Detect which cell encompasses the target text, then output its [x, y] center coordinate. 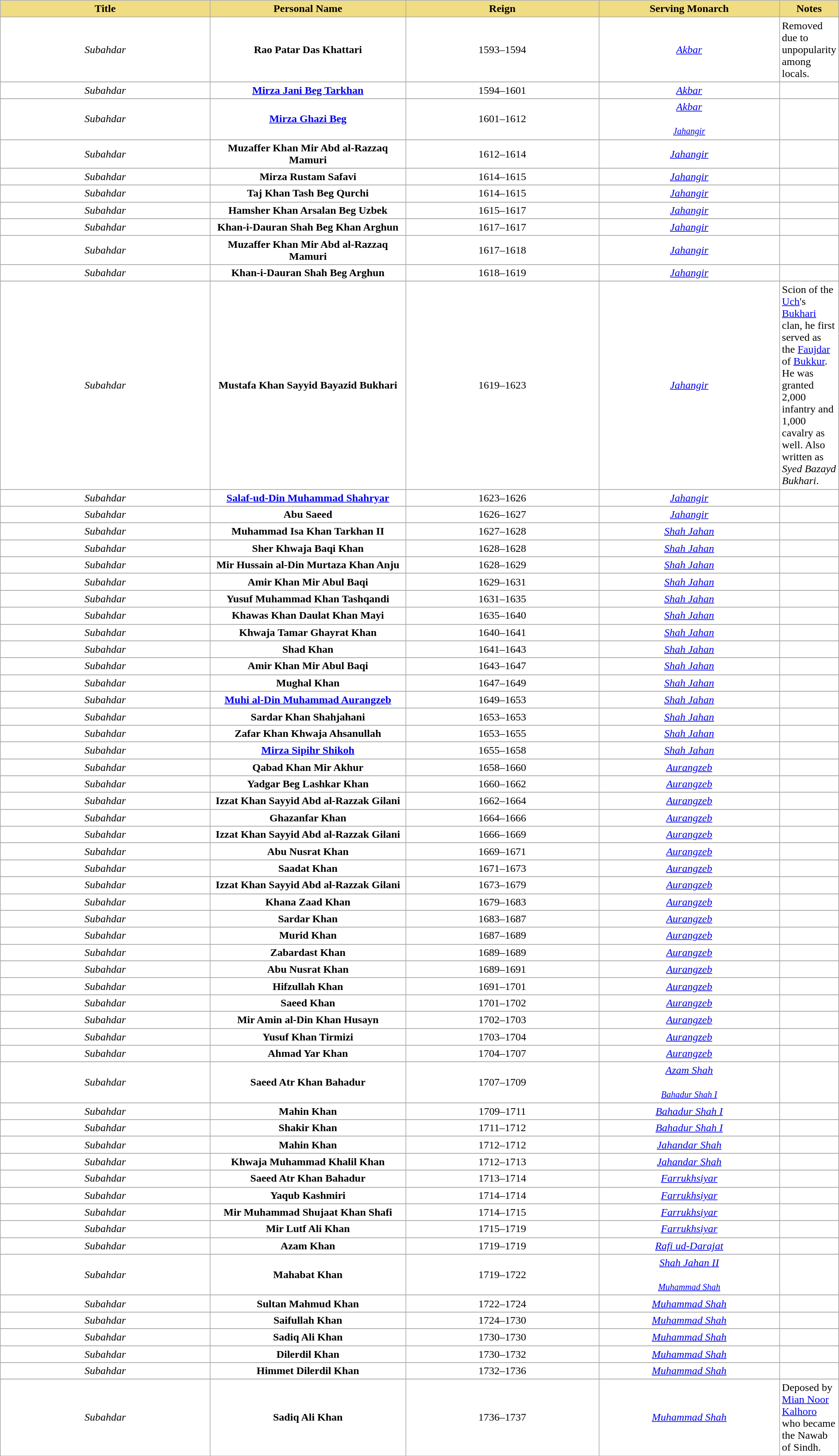
1701–1702 [502, 1003]
Serving Monarch [689, 9]
1702–1703 [502, 1020]
1715–1719 [502, 1229]
Abu Saeed [308, 515]
Yusuf Khan Tirmizi [308, 1037]
1594–1601 [502, 90]
Azam ShahBahadur Shah I [689, 1082]
Zabardast Khan [308, 952]
Sher Khwaja Baqi Khan [308, 548]
Mir Amin al-Din Khan Husayn [308, 1020]
Himmet Dilerdil Khan [308, 1371]
1628–1629 [502, 565]
1617–1617 [502, 227]
1635–1640 [502, 616]
Muhi al-Din Muhammad Aurangzeb [308, 700]
Ghazanfar Khan [308, 818]
1679–1683 [502, 902]
1627–1628 [502, 532]
1712–1713 [502, 1162]
1647–1649 [502, 683]
1655–1658 [502, 750]
1664–1666 [502, 818]
Qabad Khan Mir Akhur [308, 767]
Mir Muhammad Shujaat Khan Shafi [308, 1212]
Khawas Khan Daulat Khan Mayi [308, 616]
Saeed Khan [308, 1003]
1660–1662 [502, 784]
1689–1691 [502, 969]
Khan-i-Dauran Shah Beg Arghun [308, 273]
Personal Name [308, 9]
1669–1671 [502, 851]
Khana Zaad Khan [308, 902]
Shakir Khan [308, 1128]
1719–1719 [502, 1246]
Sultan Mahmud Khan [308, 1303]
Sardar Khan Shahjahani [308, 716]
1713–1714 [502, 1179]
1612–1614 [502, 154]
Khan-i-Dauran Shah Beg Khan Arghun [308, 227]
Yadgar Beg Lashkar Khan [308, 784]
Ahmad Yar Khan [308, 1054]
1671–1673 [502, 868]
Deposed by Mian Noor Kalhoro who became the Nawab of Sindh. [809, 1418]
1640–1641 [502, 632]
1714–1715 [502, 1212]
Mirza Jani Beg Tarkhan [308, 90]
Notes [809, 9]
AkbarJahangir [689, 119]
1653–1655 [502, 733]
1730–1732 [502, 1354]
Saifullah Khan [308, 1320]
Mir Lutf Ali Khan [308, 1229]
1629–1631 [502, 582]
1687–1689 [502, 936]
Mustafa Khan Sayyid Bayazid Bukhari [308, 385]
1732–1736 [502, 1371]
Khwaja Tamar Ghayrat Khan [308, 632]
1643–1647 [502, 666]
Taj Khan Tash Beg Qurchi [308, 193]
Sardar Khan [308, 919]
Muhammad Isa Khan Tarkhan II [308, 532]
Salaf-ud-Din Muhammad Shahryar [308, 498]
1703–1704 [502, 1037]
1641–1643 [502, 649]
1707–1709 [502, 1082]
1615–1617 [502, 210]
Title [105, 9]
Khwaja Muhammad Khalil Khan [308, 1162]
Shad Khan [308, 649]
Saadat Khan [308, 868]
1691–1701 [502, 986]
Mirza Ghazi Beg [308, 119]
Hifzullah Khan [308, 986]
Dilerdil Khan [308, 1354]
Yusuf Muhammad Khan Tashqandi [308, 599]
Hamsher Khan Arsalan Beg Uzbek [308, 210]
1709–1711 [502, 1111]
1601–1612 [502, 119]
1666–1669 [502, 835]
Yaqub Kashmiri [308, 1195]
1683–1687 [502, 919]
1649–1653 [502, 700]
1653–1653 [502, 716]
1736–1737 [502, 1418]
1593–1594 [502, 50]
1623–1626 [502, 498]
1628–1628 [502, 548]
1711–1712 [502, 1128]
Rafi ud-Darajat [689, 1246]
1724–1730 [502, 1320]
1631–1635 [502, 599]
Mahabat Khan [308, 1275]
Mirza Rustam Safavi [308, 177]
Zafar Khan Khwaja Ahsanullah [308, 733]
1617–1618 [502, 250]
1658–1660 [502, 767]
Murid Khan [308, 936]
Rao Patar Das Khattari [308, 50]
Mirza Sipihr Shikoh [308, 750]
1619–1623 [502, 385]
1722–1724 [502, 1303]
Shah Jahan IIMuhammad Shah [689, 1275]
1673–1679 [502, 885]
1730–1730 [502, 1337]
Azam Khan [308, 1246]
1714–1714 [502, 1195]
1712–1712 [502, 1145]
1719–1722 [502, 1275]
1626–1627 [502, 515]
Mughal Khan [308, 683]
1662–1664 [502, 801]
1704–1707 [502, 1054]
1689–1689 [502, 952]
1618–1619 [502, 273]
Mir Hussain al-Din Murtaza Khan Anju [308, 565]
Removed due to unpopularity among locals. [809, 50]
Reign [502, 9]
